Locate the cell with the specified text and output its [X, Y] center coordinate. 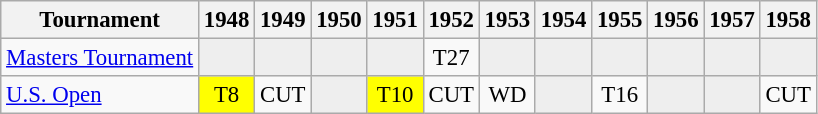
T27 [451, 58]
1952 [451, 20]
1948 [227, 20]
1954 [563, 20]
1956 [676, 20]
T10 [395, 95]
WD [507, 95]
T8 [227, 95]
1951 [395, 20]
1953 [507, 20]
Tournament [100, 20]
Masters Tournament [100, 58]
1957 [732, 20]
1955 [620, 20]
T16 [620, 95]
1958 [788, 20]
1950 [339, 20]
U.S. Open [100, 95]
1949 [283, 20]
